From the cell containing the given text, extract its center point as [x, y] coordinate. 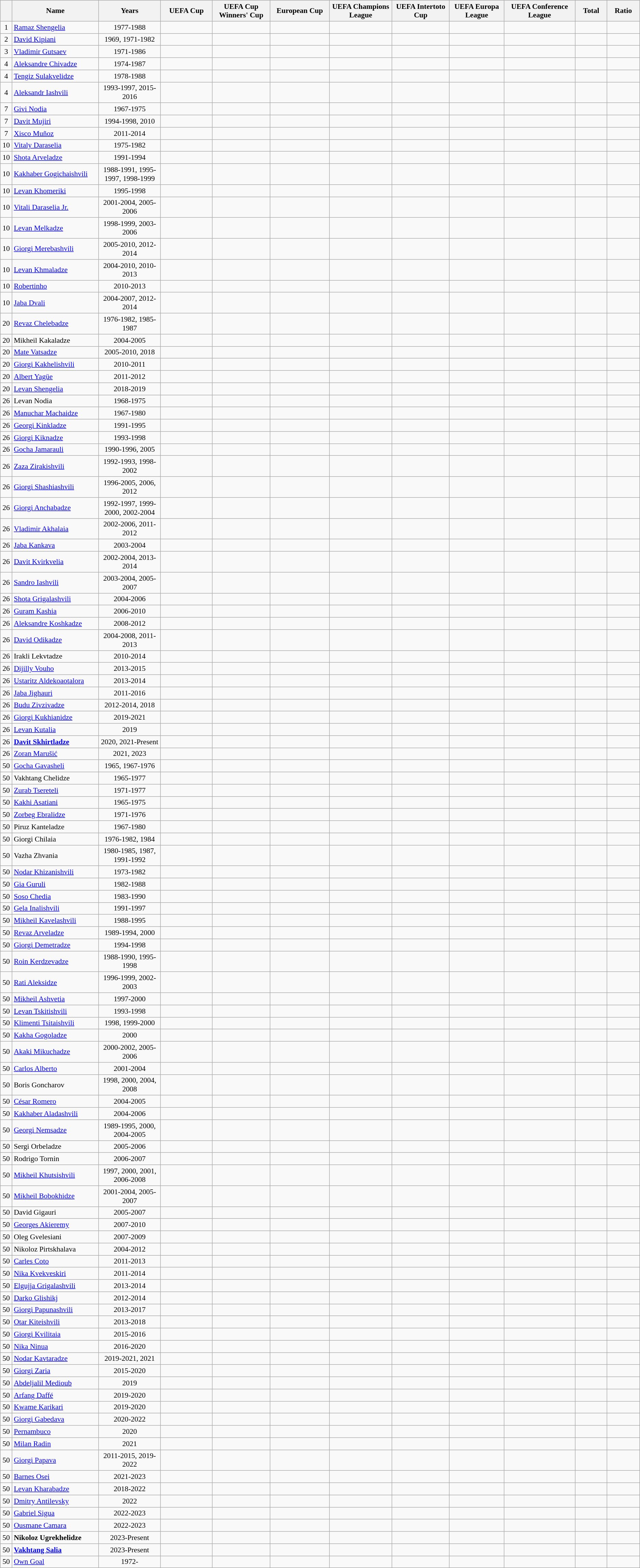
Levan Khmaladze [55, 270]
2010-2013 [130, 286]
Aleksandre Koshkadze [55, 624]
Nikoloz Ugrekhelidze [55, 1538]
Levan Melkadze [55, 228]
Levan Kharabadze [55, 1489]
Shota Grigalashvili [55, 599]
2012-2014 [130, 1298]
Giorgi Kukhianidze [55, 718]
1980-1985, 1987, 1991-1992 [130, 856]
2006-2007 [130, 1159]
Giorgi Kvilitaia [55, 1334]
Gabriel Sigua [55, 1513]
Davit Mujiri [55, 121]
Giorgi Zaria [55, 1371]
1965-1977 [130, 778]
Sergi Orbeladze [55, 1147]
Nodar Khizanishvili [55, 872]
2020 [130, 1432]
Boris Goncharov [55, 1085]
Davit Skhirtladze [55, 742]
1965-1975 [130, 803]
Shota Arveladze [55, 158]
2012-2014, 2018 [130, 705]
2013-2015 [130, 669]
1977-1988 [130, 27]
1967-1975 [130, 109]
1997-2000 [130, 999]
Zurab Tsereteli [55, 790]
2011-2012 [130, 377]
Xisco Muñoz [55, 133]
Zoran Marušić [55, 754]
1965, 1967-1976 [130, 766]
European Cup [300, 11]
Zaza Zirakishvili [55, 466]
Aleksandre Chivadze [55, 64]
2003-2004, 2005-2007 [130, 582]
2010-2014 [130, 656]
Giorgi Kiknadze [55, 438]
Name [55, 11]
2018-2022 [130, 1489]
1983-1990 [130, 896]
Vakhtang Salia [55, 1550]
Giorgi Kakhelishvili [55, 365]
Mikheil Kavelashvili [55, 921]
1976-1982, 1985-1987 [130, 324]
2001-2004 [130, 1069]
2007-2009 [130, 1237]
2007-2010 [130, 1225]
Levan Tskitishvili [55, 1011]
1968-1975 [130, 401]
1978-1988 [130, 76]
Pernambuco [55, 1432]
Giorgi Papava [55, 1460]
Giorgi Merebashvili [55, 249]
Mikheil Khutsishvili [55, 1175]
Darko Glishikj [55, 1298]
1991-1994 [130, 158]
1971-1977 [130, 790]
Milan Radin [55, 1444]
David Odikadze [55, 640]
2016-2020 [130, 1346]
Barnes Osei [55, 1477]
Arfang Daffé [55, 1395]
1992-1997, 1999-2000, 2002-2004 [130, 508]
2 [6, 40]
Dijilly Vouho [55, 669]
Sandro Iashvili [55, 582]
2005-2007 [130, 1213]
Ratio [623, 11]
Robertinho [55, 286]
2019-2021 [130, 718]
David Kipiani [55, 40]
Rodrigo Tornin [55, 1159]
Ousmane Camara [55, 1526]
Vladimir Gutsaev [55, 52]
Kwame Karikari [55, 1407]
1974-1987 [130, 64]
2000-2002, 2005-2006 [130, 1052]
2015-2016 [130, 1334]
Years [130, 11]
UEFA Cup [186, 11]
1993-1997, 2015-2016 [130, 92]
1996-2005, 2006, 2012 [130, 487]
Rati Aleksidze [55, 983]
Nika Kvekveskiri [55, 1274]
2020, 2021-Present [130, 742]
2021-2023 [130, 1477]
Vitaly Daraselia [55, 145]
Nodar Kavtaradze [55, 1359]
2005-2010, 2018 [130, 352]
2006-2010 [130, 611]
Gela Inalishvili [55, 908]
1972- [130, 1562]
Kakhaber Gogichaishvili [55, 174]
1991-1997 [130, 908]
Giorgi Shashiashvili [55, 487]
Akaki Mikuchadze [55, 1052]
2002-2004, 2013-2014 [130, 562]
David Gigauri [55, 1213]
1975-1982 [130, 145]
1990-1996, 2005 [130, 450]
1982-1988 [130, 884]
Georges Akieremy [55, 1225]
1 [6, 27]
Aleksandr Iashvili [55, 92]
Carlos Alberto [55, 1069]
2010-2011 [130, 365]
Giorgi Demetradze [55, 945]
Gocha Jamarauli [55, 450]
Revaz Chelebadze [55, 324]
Tengiz Sulakvelidze [55, 76]
Gocha Gavasheli [55, 766]
Mikheil Ashvetia [55, 999]
Albert Yagüe [55, 377]
Gia Guruli [55, 884]
1989-1995, 2000, 2004-2005 [130, 1130]
Kakhi Asatiani [55, 803]
Own Goal [55, 1562]
2004-2008, 2011-2013 [130, 640]
1988-1990, 1995-1998 [130, 961]
1995-1998 [130, 191]
2018-2019 [130, 389]
1997, 2000, 2001, 2006-2008 [130, 1175]
Giorgi Gabedava [55, 1419]
Kakhaber Aladashvili [55, 1114]
2022 [130, 1501]
Levan Khomeriki [55, 191]
Nika Ninua [55, 1346]
3 [6, 52]
Revaz Arveladze [55, 933]
2001-2004, 2005-2006 [130, 207]
2021 [130, 1444]
Mikheil Bobokhidze [55, 1196]
2001-2004, 2005-2007 [130, 1196]
2013-2017 [130, 1310]
1994-1998, 2010 [130, 121]
Nikoloz Pirtskhalava [55, 1249]
1971-1986 [130, 52]
1998-1999, 2003-2006 [130, 228]
2019-2021, 2021 [130, 1359]
Piruz Kanteladze [55, 827]
Georgi Kinkladze [55, 425]
Irakli Lekvtadze [55, 656]
Jaba Jighauri [55, 693]
Otar Kiteishvili [55, 1322]
Elgujja Grigalashvili [55, 1286]
Vazha Zhvania [55, 856]
César Romero [55, 1102]
1973-1982 [130, 872]
2020-2022 [130, 1419]
2004-2007, 2012-2014 [130, 303]
Levan Kutalia [55, 730]
1988-1991, 1995-1997, 1998-1999 [130, 174]
Klimenti Tsitaishvili [55, 1023]
2011-2015, 2019-2022 [130, 1460]
Abdeljalil Medioub [55, 1383]
Dmitry Antilevsky [55, 1501]
2011-2016 [130, 693]
Giorgi Papunashvili [55, 1310]
Roin Kerdzevadze [55, 961]
UEFA Cup Winners' Cup [241, 11]
2013-2018 [130, 1322]
1992-1993, 1998-2002 [130, 466]
Manuchar Machaidze [55, 413]
2000 [130, 1035]
1976-1982, 1984 [130, 839]
1969, 1971-1982 [130, 40]
Davit Kvirkvelia [55, 562]
Soso Chedia [55, 896]
2002-2006, 2011-2012 [130, 528]
2021, 2023 [130, 754]
Mikheil Kakaladze [55, 340]
1971-1976 [130, 815]
Levan Nodia [55, 401]
Carles Coto [55, 1261]
Vakhtang Chelidze [55, 778]
Total [591, 11]
Jaba Dvali [55, 303]
Ustaritz Aldekoaotalora [55, 681]
UEFA Champions League [360, 11]
Mate Vatsadze [55, 352]
Budu Zivzivadze [55, 705]
Zorbeg Ebralidze [55, 815]
1998, 2000, 2004, 2008 [130, 1085]
Giorgi Chilaia [55, 839]
Ramaz Shengelia [55, 27]
Oleg Gvelesiani [55, 1237]
UEFA Europa League [477, 11]
2015-2020 [130, 1371]
2005-2010, 2012-2014 [130, 249]
Giorgi Anchabadze [55, 508]
1998, 1999-2000 [130, 1023]
Vitali Daraselia Jr. [55, 207]
2003-2004 [130, 546]
2011-2013 [130, 1261]
1989-1994, 2000 [130, 933]
Vladimir Akhalaia [55, 528]
Jaba Kankava [55, 546]
Guram Kashia [55, 611]
2008-2012 [130, 624]
1988-1995 [130, 921]
UEFA Intertoto Cup [421, 11]
2004-2010, 2010-2013 [130, 270]
Levan Shengelia [55, 389]
Kakha Gogoladze [55, 1035]
1996-1999, 2002-2003 [130, 983]
Georgi Nemsadze [55, 1130]
UEFA Conference League [539, 11]
2004-2012 [130, 1249]
1991-1995 [130, 425]
Givi Nodia [55, 109]
1994-1998 [130, 945]
2005-2006 [130, 1147]
